Detect which cell encompasses the target text, then output its [x, y] center coordinate. 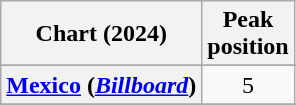
Peakposition [248, 34]
Mexico (Billboard) [102, 85]
5 [248, 85]
Chart (2024) [102, 34]
